Output the [X, Y] coordinate of the center of the cell containing the given text.  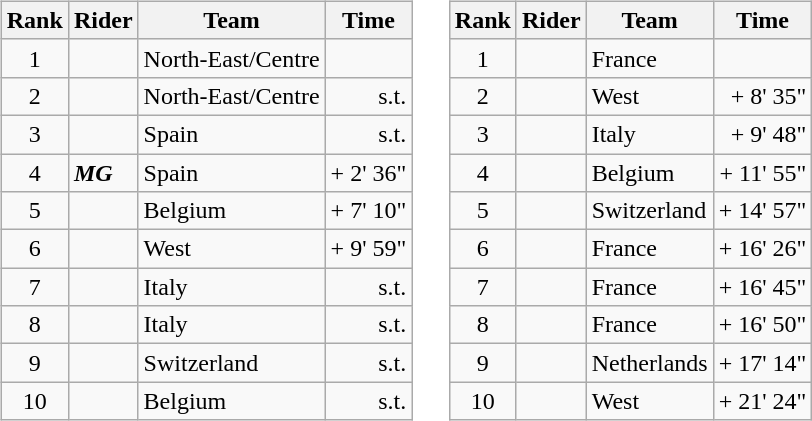
+ 17' 14" [762, 363]
+ 7' 10" [368, 211]
MG [103, 173]
+ 21' 24" [762, 401]
+ 16' 45" [762, 287]
Netherlands [650, 363]
+ 16' 26" [762, 249]
+ 11' 55" [762, 173]
+ 2' 36" [368, 173]
+ 14' 57" [762, 211]
+ 9' 48" [762, 134]
+ 8' 35" [762, 96]
+ 9' 59" [368, 249]
+ 16' 50" [762, 325]
